Identify which cell holds the provided text, then report its [X, Y] central coordinate. 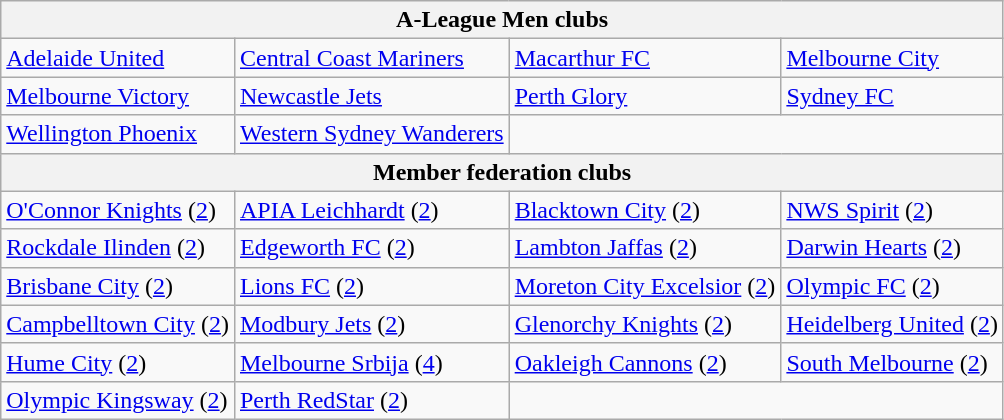
Blacktown City (2) [645, 210]
Member federation clubs [502, 172]
NWS Spirit (2) [892, 210]
Lions FC (2) [372, 286]
Moreton City Excelsior (2) [645, 286]
Campbelltown City (2) [118, 324]
South Melbourne (2) [892, 362]
Sydney FC [892, 96]
Rockdale Ilinden (2) [118, 248]
Perth Glory [645, 96]
Edgeworth FC (2) [372, 248]
Darwin Hearts (2) [892, 248]
Olympic Kingsway (2) [118, 400]
Modbury Jets (2) [372, 324]
A-League Men clubs [502, 20]
Wellington Phoenix [118, 134]
Melbourne Victory [118, 96]
Heidelberg United (2) [892, 324]
Oakleigh Cannons (2) [645, 362]
Central Coast Mariners [372, 58]
Melbourne City [892, 58]
Melbourne Srbija (4) [372, 362]
Lambton Jaffas (2) [645, 248]
Olympic FC (2) [892, 286]
Adelaide United [118, 58]
Western Sydney Wanderers [372, 134]
Macarthur FC [645, 58]
Brisbane City (2) [118, 286]
Hume City (2) [118, 362]
Newcastle Jets [372, 96]
APIA Leichhardt (2) [372, 210]
Perth RedStar (2) [372, 400]
Glenorchy Knights (2) [645, 324]
O'Connor Knights (2) [118, 210]
